Return (X, Y) of the center of cell containing provided text 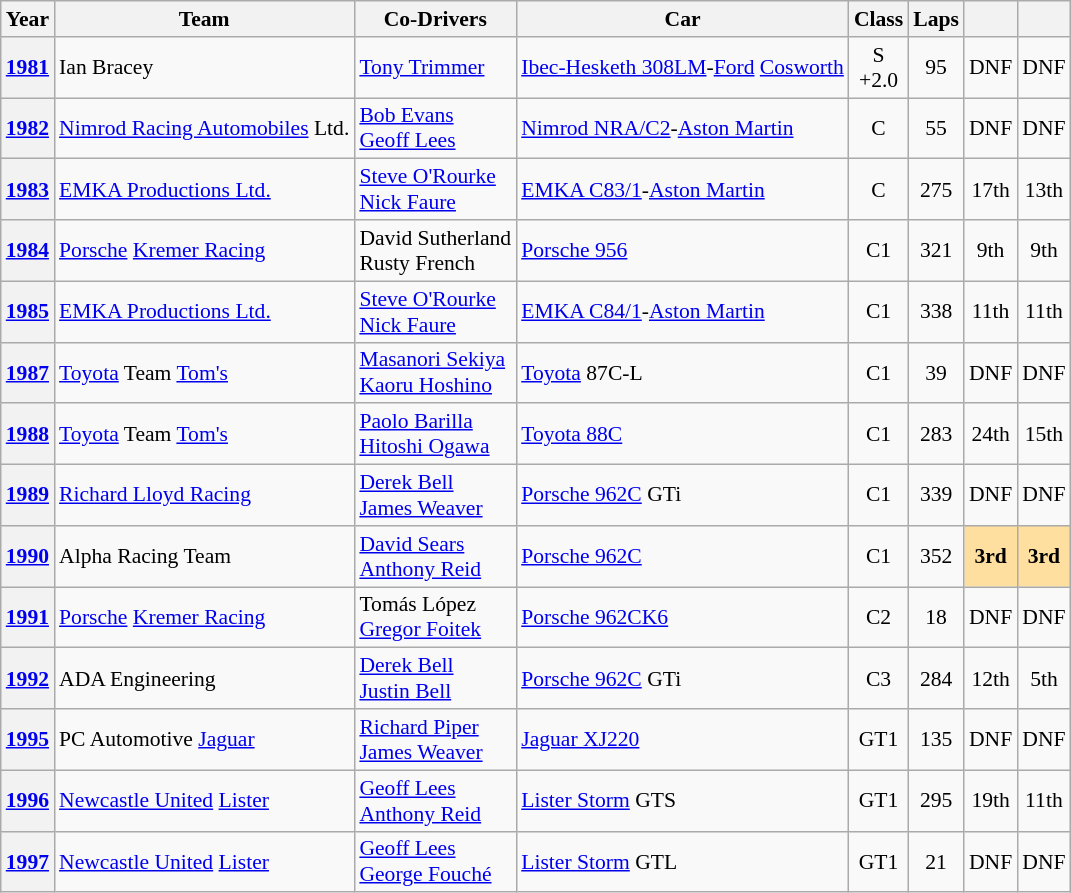
15th (1044, 434)
Nimrod Racing Automobiles Ltd. (204, 128)
Nimrod NRA/C2-Aston Martin (682, 128)
Car (682, 19)
1981 (28, 68)
1992 (28, 678)
Alpha Racing Team (204, 556)
321 (936, 250)
C2 (878, 618)
Porsche 962CK6 (682, 618)
Derek Bell James Weaver (435, 496)
Lister Storm GTL (682, 862)
1987 (28, 372)
Co-Drivers (435, 19)
David Sears Anthony Reid (435, 556)
339 (936, 496)
39 (936, 372)
55 (936, 128)
1997 (28, 862)
21 (936, 862)
Geoff Lees Anthony Reid (435, 800)
C3 (878, 678)
Class (878, 19)
135 (936, 740)
Derek Bell Justin Bell (435, 678)
1995 (28, 740)
17th (990, 190)
Toyota 87C-L (682, 372)
275 (936, 190)
1984 (28, 250)
Bob Evans Geoff Lees (435, 128)
1985 (28, 312)
24th (990, 434)
Team (204, 19)
Tony Trimmer (435, 68)
Ian Bracey (204, 68)
352 (936, 556)
284 (936, 678)
1988 (28, 434)
Year (28, 19)
ADA Engineering (204, 678)
Richard Piper James Weaver (435, 740)
Richard Lloyd Racing (204, 496)
Jaguar XJ220 (682, 740)
1990 (28, 556)
Porsche 956 (682, 250)
PC Automotive Jaguar (204, 740)
S+2.0 (878, 68)
1991 (28, 618)
1983 (28, 190)
95 (936, 68)
Porsche 962C (682, 556)
338 (936, 312)
Laps (936, 19)
1982 (28, 128)
Tomás López Gregor Foitek (435, 618)
18 (936, 618)
12th (990, 678)
13th (1044, 190)
Toyota 88C (682, 434)
Lister Storm GTS (682, 800)
Masanori Sekiya Kaoru Hoshino (435, 372)
5th (1044, 678)
Paolo Barilla Hitoshi Ogawa (435, 434)
1989 (28, 496)
283 (936, 434)
EMKA C84/1-Aston Martin (682, 312)
David Sutherland Rusty French (435, 250)
Geoff Lees George Fouché (435, 862)
19th (990, 800)
1996 (28, 800)
Ibec-Hesketh 308LM-Ford Cosworth (682, 68)
295 (936, 800)
EMKA C83/1-Aston Martin (682, 190)
